Capture the cell that displays the provided text and extract its [x, y] central coordinate. 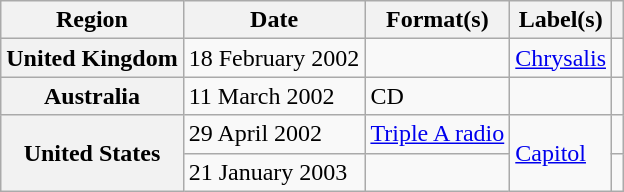
Australia [92, 96]
21 January 2003 [274, 172]
United Kingdom [92, 58]
Format(s) [438, 20]
Label(s) [561, 20]
Capitol [561, 153]
Triple A radio [438, 134]
Date [274, 20]
18 February 2002 [274, 58]
Chrysalis [561, 58]
CD [438, 96]
29 April 2002 [274, 134]
11 March 2002 [274, 96]
Region [92, 20]
United States [92, 153]
